Locate the cell with the specified text and output its [X, Y] center coordinate. 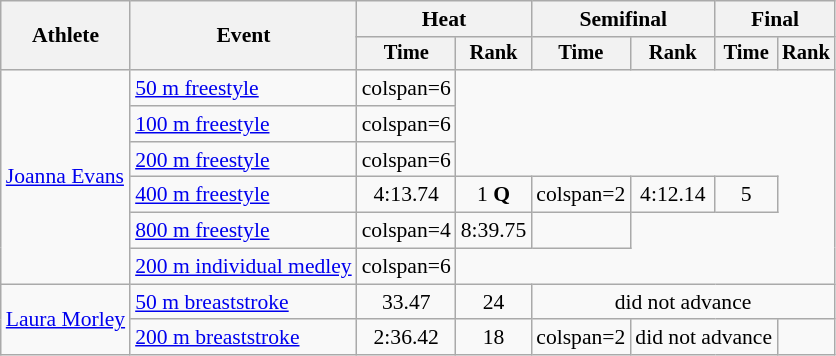
Athlete [66, 36]
200 m individual medley [244, 267]
18 [494, 338]
Joanna Evans [66, 177]
400 m freestyle [244, 195]
4:12.14 [672, 195]
5 [746, 195]
100 m freestyle [244, 124]
Event [244, 36]
200 m freestyle [244, 160]
Final [774, 19]
800 m freestyle [244, 231]
24 [494, 302]
Semifinal [623, 19]
colspan=4 [406, 231]
4:13.74 [406, 195]
200 m breaststroke [244, 338]
Laura Morley [66, 320]
Heat [444, 19]
33.47 [406, 302]
1 Q [494, 195]
50 m breaststroke [244, 302]
8:39.75 [494, 231]
2:36.42 [406, 338]
50 m freestyle [244, 88]
